Identify which cell holds the provided text, then report its [x, y] central coordinate. 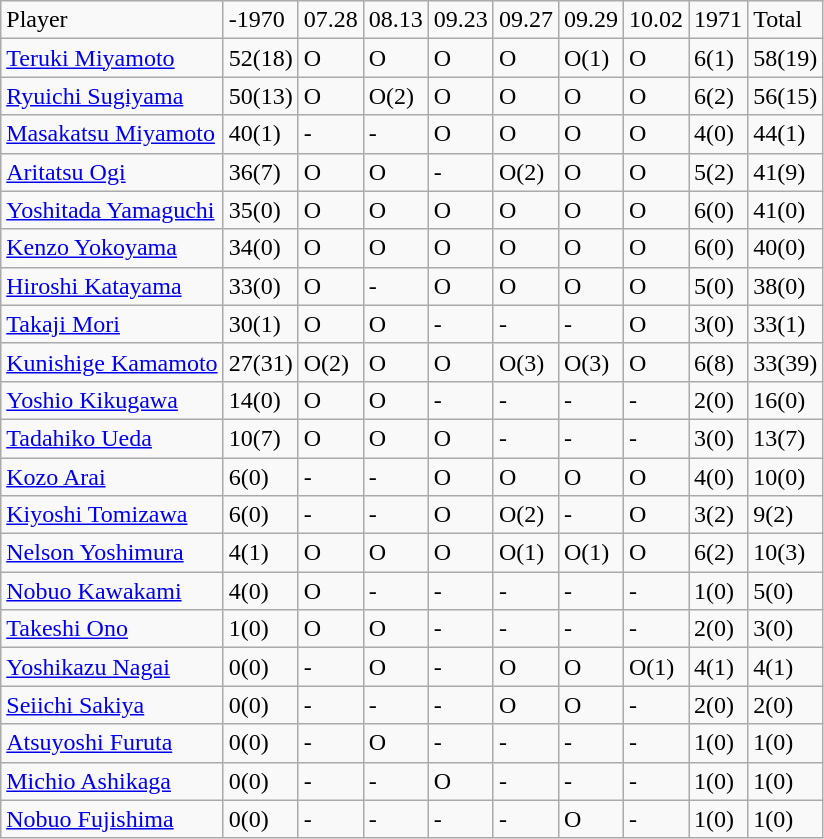
Masakatsu Miyamoto [112, 134]
Takaji Mori [112, 324]
09.23 [460, 20]
Seiichi Sakiya [112, 705]
38(0) [786, 286]
Nobuo Fujishima [112, 819]
58(19) [786, 58]
Kenzo Yokoyama [112, 248]
33(0) [260, 286]
10.02 [656, 20]
Kozo Arai [112, 477]
Takeshi Ono [112, 629]
30(1) [260, 324]
34(0) [260, 248]
5(2) [718, 172]
Michio Ashikaga [112, 781]
Kiyoshi Tomizawa [112, 515]
Total [786, 20]
Kunishige Kamamoto [112, 362]
Yoshikazu Nagai [112, 667]
50(13) [260, 96]
56(15) [786, 96]
Yoshitada Yamaguchi [112, 210]
27(31) [260, 362]
9(2) [786, 515]
35(0) [260, 210]
10(7) [260, 438]
44(1) [786, 134]
Atsuyoshi Furuta [112, 743]
-1970 [260, 20]
Hiroshi Katayama [112, 286]
Nobuo Kawakami [112, 591]
1971 [718, 20]
41(0) [786, 210]
Player [112, 20]
33(1) [786, 324]
07.28 [330, 20]
52(18) [260, 58]
40(0) [786, 248]
40(1) [260, 134]
6(1) [718, 58]
14(0) [260, 400]
10(0) [786, 477]
3(2) [718, 515]
16(0) [786, 400]
09.27 [526, 20]
41(9) [786, 172]
Yoshio Kikugawa [112, 400]
Nelson Yoshimura [112, 553]
10(3) [786, 553]
36(7) [260, 172]
Ryuichi Sugiyama [112, 96]
Aritatsu Ogi [112, 172]
Teruki Miyamoto [112, 58]
13(7) [786, 438]
Tadahiko Ueda [112, 438]
6(8) [718, 362]
08.13 [396, 20]
09.29 [590, 20]
33(39) [786, 362]
